From the cell containing the given text, extract its center point as (x, y) coordinate. 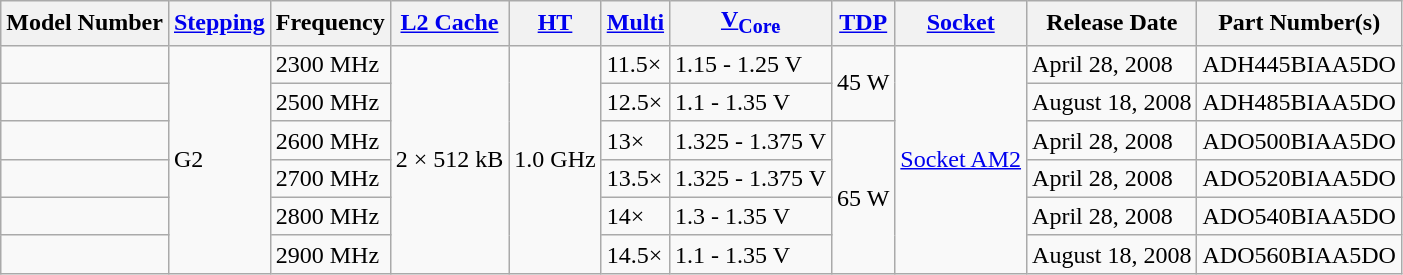
1.15 - 1.25 V (751, 64)
13.5× (635, 178)
2600 MHz (330, 140)
2700 MHz (330, 178)
G2 (219, 159)
45 W (864, 83)
ADO500BIAA5DO (1299, 140)
ADH485BIAA5DO (1299, 102)
HT (555, 23)
Model Number (85, 23)
TDP (864, 23)
Part Number(s) (1299, 23)
Stepping (219, 23)
2 × 512 kB (450, 159)
Socket AM2 (961, 159)
13× (635, 140)
1.3 - 1.35 V (751, 216)
VCore (751, 23)
L2 Cache (450, 23)
14× (635, 216)
12.5× (635, 102)
2800 MHz (330, 216)
Release Date (1112, 23)
Socket (961, 23)
ADH445BIAA5DO (1299, 64)
ADO560BIAA5DO (1299, 254)
2900 MHz (330, 254)
1.0 GHz (555, 159)
ADO520BIAA5DO (1299, 178)
Frequency (330, 23)
ADO540BIAA5DO (1299, 216)
14.5× (635, 254)
Multi (635, 23)
11.5× (635, 64)
65 W (864, 197)
2300 MHz (330, 64)
2500 MHz (330, 102)
